Find where the given text appears and provide that cell's center as (x, y) coordinate. 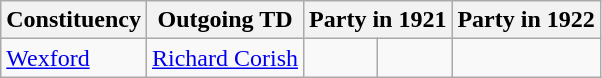
Party in 1921 (378, 20)
Constituency (74, 20)
Wexford (74, 58)
Richard Corish (224, 58)
Outgoing TD (224, 20)
Party in 1922 (526, 20)
